From the cell containing the given text, extract its center point as [X, Y] coordinate. 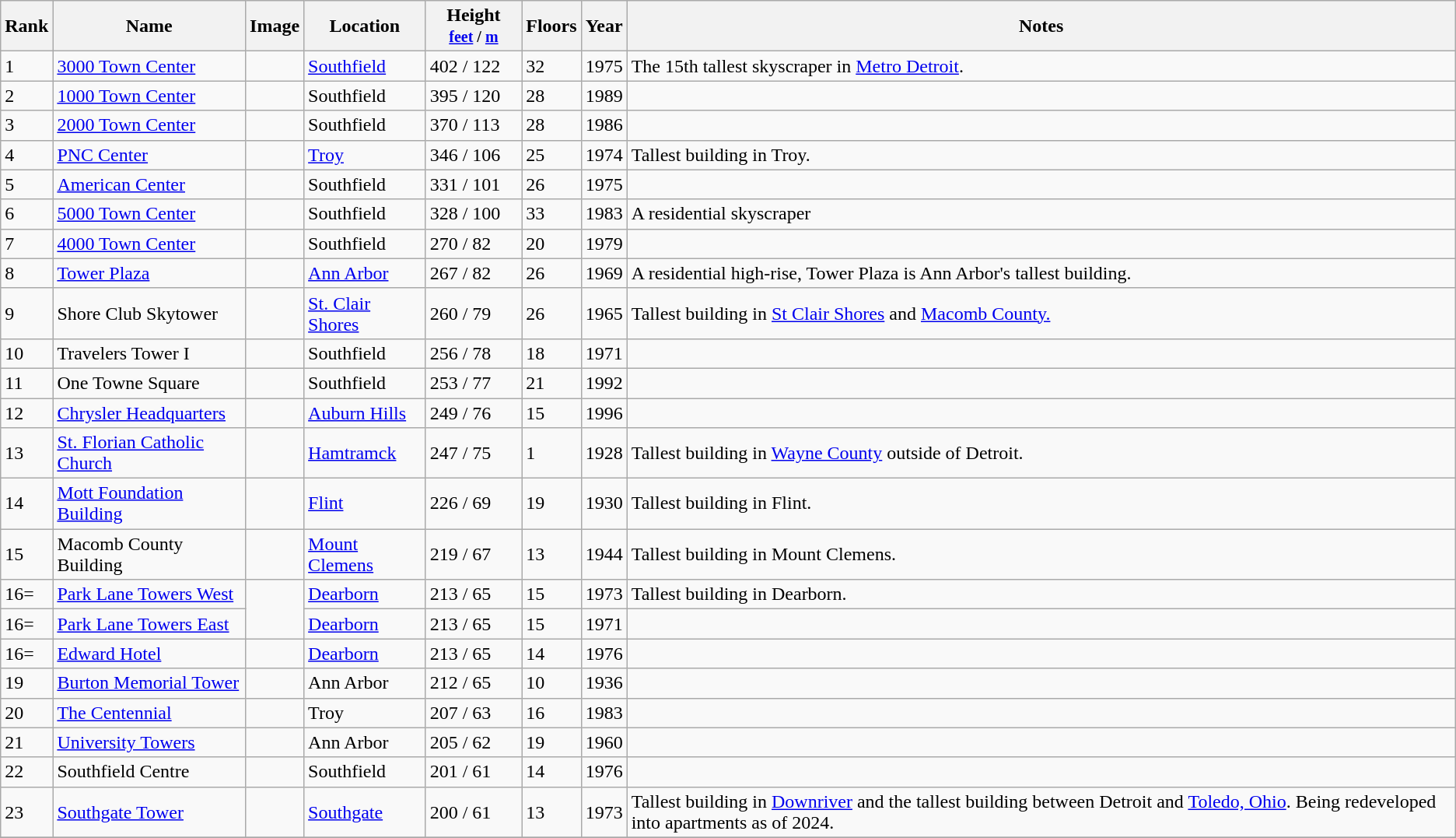
18 [551, 353]
One Towne Square [149, 383]
25 [551, 155]
23 [26, 812]
253 / 77 [474, 383]
212 / 65 [474, 683]
11 [26, 383]
270 / 82 [474, 244]
3000 Town Center [149, 66]
University Towers [149, 742]
Tallest building in Downriver and the tallest building between Detroit and Toledo, Ohio. Being redeveloped into apartments as of 2024. [1041, 812]
Macomb County Building [149, 554]
Burton Memorial Tower [149, 683]
1992 [604, 383]
Auburn Hills [366, 413]
1996 [604, 413]
PNC Center [149, 155]
395 / 120 [474, 96]
1986 [604, 125]
207 / 63 [474, 713]
Tallest building in St Clair Shores and Macomb County. [1041, 313]
5 [26, 184]
Mott Foundation Building [149, 504]
9 [26, 313]
Flint [366, 504]
346 / 106 [474, 155]
3 [26, 125]
200 / 61 [474, 812]
32 [551, 66]
4 [26, 155]
Tallest building in Wayne County outside of Detroit. [1041, 453]
8 [26, 273]
Image [275, 26]
331 / 101 [474, 184]
St. Florian Catholic Church [149, 453]
7 [26, 244]
1960 [604, 742]
1974 [604, 155]
2 [26, 96]
1000 Town Center [149, 96]
1936 [604, 683]
226 / 69 [474, 504]
Edward Hotel [149, 654]
260 / 79 [474, 313]
Mount Clemens [366, 554]
247 / 75 [474, 453]
The Centennial [149, 713]
1989 [604, 96]
Tallest building in Flint. [1041, 504]
The 15th tallest skyscraper in Metro Detroit. [1041, 66]
370 / 113 [474, 125]
Shore Club Skytower [149, 313]
Location [366, 26]
Tallest building in Mount Clemens. [1041, 554]
St. Clair Shores [366, 313]
American Center [149, 184]
Tallest building in Dearborn. [1041, 594]
219 / 67 [474, 554]
Tallest building in Troy. [1041, 155]
Notes [1041, 26]
Heightfeet / m [474, 26]
267 / 82 [474, 273]
249 / 76 [474, 413]
12 [26, 413]
1944 [604, 554]
Rank [26, 26]
Hamtramck [366, 453]
33 [551, 214]
256 / 78 [474, 353]
1930 [604, 504]
Southfield Centre [149, 772]
1928 [604, 453]
205 / 62 [474, 742]
1979 [604, 244]
2000 Town Center [149, 125]
5000 Town Center [149, 214]
Park Lane Towers East [149, 624]
Southgate [366, 812]
1965 [604, 313]
4000 Town Center [149, 244]
A residential skyscraper [1041, 214]
22 [26, 772]
402 / 122 [474, 66]
1969 [604, 273]
Tower Plaza [149, 273]
Year [604, 26]
16 [551, 713]
6 [26, 214]
Chrysler Headquarters [149, 413]
Southgate Tower [149, 812]
Park Lane Towers West [149, 594]
Floors [551, 26]
Name [149, 26]
Travelers Tower I [149, 353]
328 / 100 [474, 214]
A residential high-rise, Tower Plaza is Ann Arbor's tallest building. [1041, 273]
201 / 61 [474, 772]
